Search for the cell housing the specified text and yield its (X, Y) center coordinate. 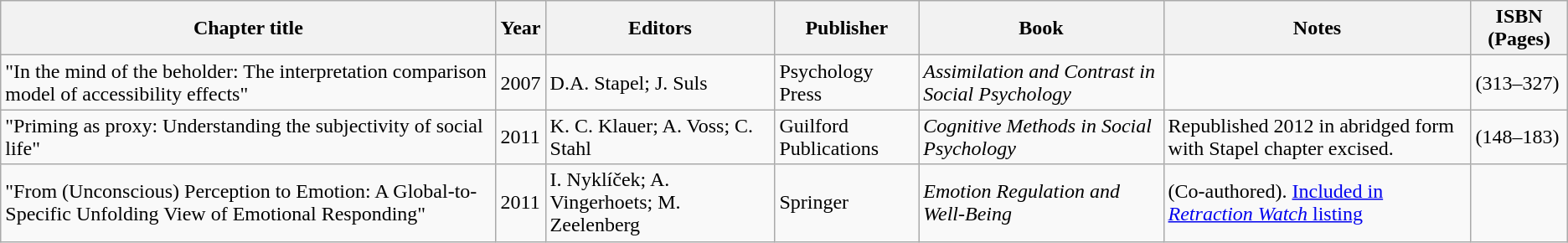
Emotion Regulation and Well-Being (1041, 203)
K. C. Klauer; A. Voss; C. Stahl (660, 137)
Chapter title (248, 28)
Book (1041, 28)
Springer (847, 203)
2007 (521, 82)
(313–327) (1519, 82)
Republished 2012 in abridged form with Stapel chapter excised. (1317, 137)
Year (521, 28)
"Priming as proxy: Understanding the subjectivity of social life" (248, 137)
D.A. Stapel; J. Suls (660, 82)
I. Nyklíček; A. Vingerhoets; M. Zeelenberg (660, 203)
(Co-authored). Included in Retraction Watch listing (1317, 203)
Guilford Publications (847, 137)
(148–183) (1519, 137)
"From (Unconscious) Perception to Emotion: A Global-to-Specific Unfolding View of Emotional Responding" (248, 203)
Notes (1317, 28)
ISBN (Pages) (1519, 28)
Assimilation and Contrast in Social Psychology (1041, 82)
Publisher (847, 28)
Cognitive Methods in Social Psychology (1041, 137)
Psychology Press (847, 82)
"In the mind of the beholder: The interpretation comparison model of accessibility effects" (248, 82)
Editors (660, 28)
